Identify which cell holds the provided text, then report its [x, y] central coordinate. 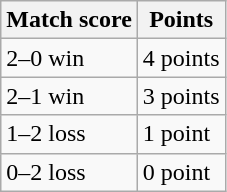
2–1 win [70, 96]
0 point [181, 172]
Match score [70, 20]
1 point [181, 134]
3 points [181, 96]
1–2 loss [70, 134]
Points [181, 20]
2–0 win [70, 58]
0–2 loss [70, 172]
4 points [181, 58]
